For the text-containing cell, return its midpoint in (x, y) coordinate format. 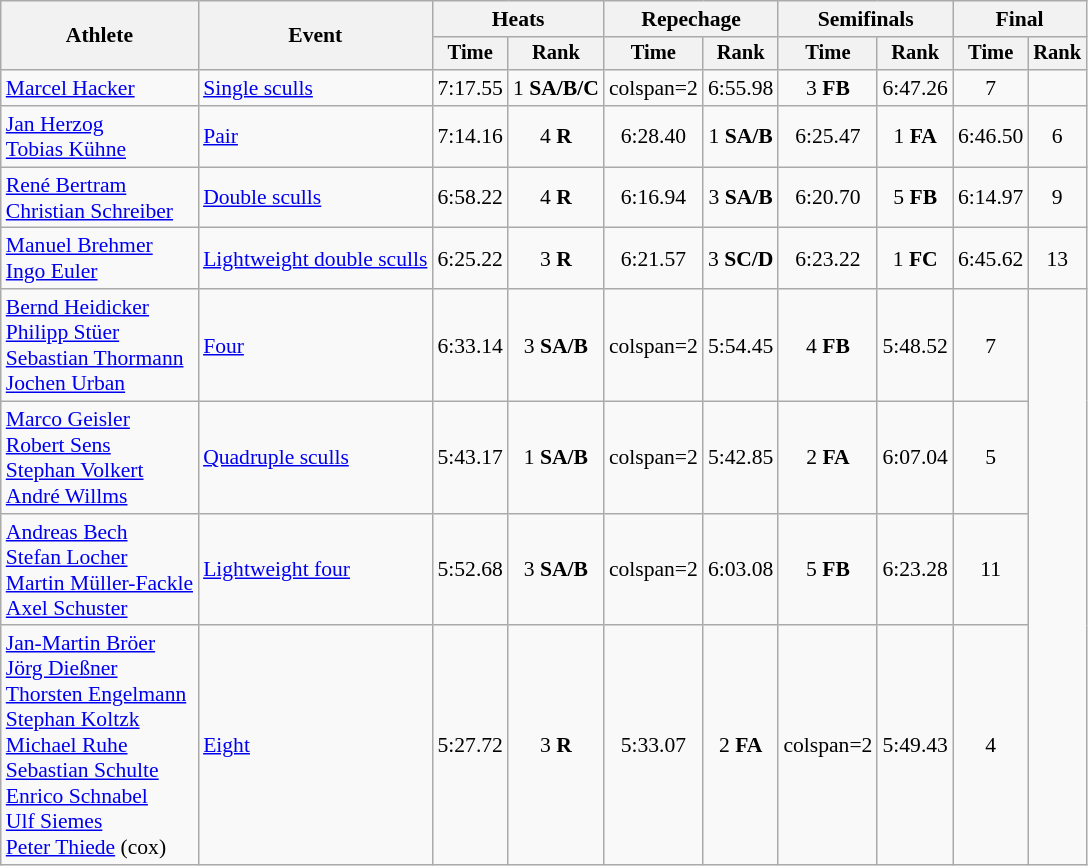
6:16.94 (654, 198)
Lightweight four (315, 570)
5:49.43 (914, 746)
6:58.22 (470, 198)
6:55.98 (741, 88)
6:47.26 (914, 88)
6:46.50 (990, 136)
11 (990, 570)
Semifinals (866, 19)
6:20.70 (828, 198)
Bernd HeidickerPhilipp StüerSebastian ThormannJochen Urban (100, 345)
7:17.55 (470, 88)
René BertramChristian Schreiber (100, 198)
Event (315, 36)
Manuel BrehmerIngo Euler (100, 258)
Andreas BechStefan LocherMartin Müller-FackleAxel Schuster (100, 570)
13 (1057, 258)
6 (1057, 136)
6:25.22 (470, 258)
5:52.68 (470, 570)
7:14.16 (470, 136)
5:48.52 (914, 345)
5 (990, 458)
6:23.28 (914, 570)
6:45.62 (990, 258)
Athlete (100, 36)
6:03.08 (741, 570)
Single sculls (315, 88)
6:21.57 (654, 258)
Lightweight double sculls (315, 258)
6:33.14 (470, 345)
Marco GeislerRobert SensStephan VolkertAndré Willms (100, 458)
Jan-Martin BröerJörg DießnerThorsten EngelmannStephan KoltzkMichael RuheSebastian SchulteEnrico SchnabelUlf SiemesPeter Thiede (cox) (100, 746)
5:33.07 (654, 746)
1 FA (914, 136)
3 FB (828, 88)
6:14.97 (990, 198)
Four (315, 345)
5:54.45 (741, 345)
4 FB (828, 345)
5:27.72 (470, 746)
Quadruple sculls (315, 458)
Final (1020, 19)
1 SA/B/C (556, 88)
Double sculls (315, 198)
Eight (315, 746)
6:25.47 (828, 136)
Marcel Hacker (100, 88)
6:07.04 (914, 458)
3 SC/D (741, 258)
4 (990, 746)
Heats (518, 19)
9 (1057, 198)
6:23.22 (828, 258)
5:42.85 (741, 458)
Repechage (692, 19)
6:28.40 (654, 136)
5:43.17 (470, 458)
Pair (315, 136)
1 FC (914, 258)
Jan HerzogTobias Kühne (100, 136)
